Locate the cell with the specified text and output its [X, Y] center coordinate. 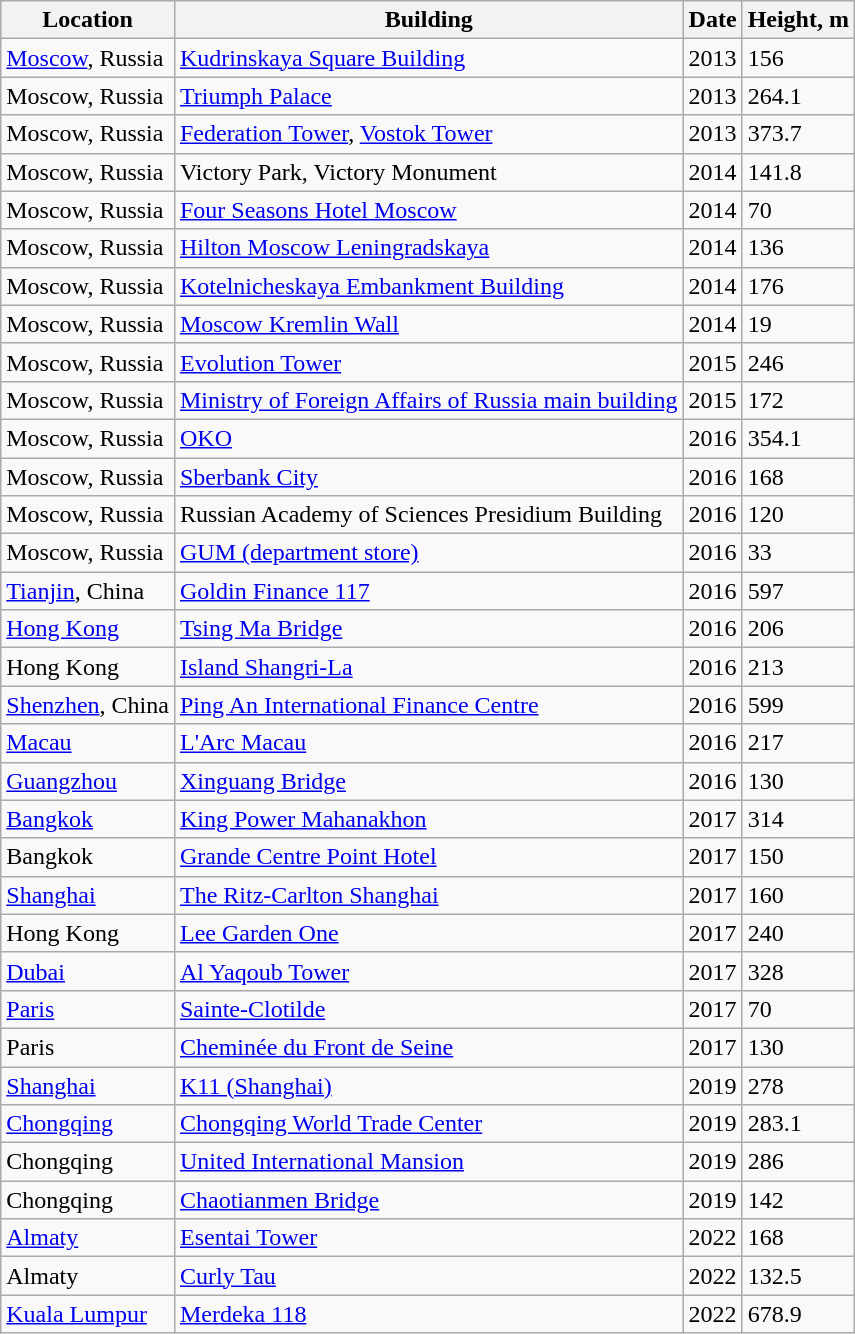
King Power Mahanakhon [428, 819]
United International Mansion [428, 1162]
Grande Centre Point Hotel [428, 857]
The Ritz-Carlton Shanghai [428, 895]
206 [798, 629]
Guangzhou [88, 781]
Tianjin, China [88, 591]
Macau [88, 743]
599 [798, 705]
Location [88, 20]
Xinguang Bridge [428, 781]
246 [798, 362]
Russian Academy of Sciences Presidium Building [428, 515]
Chongqing World Trade Center [428, 1124]
K11 (Shanghai) [428, 1085]
328 [798, 971]
160 [798, 895]
Triumph Palace [428, 96]
141.8 [798, 172]
213 [798, 667]
Federation Tower, Vostok Tower [428, 134]
Evolution Tower [428, 362]
217 [798, 743]
172 [798, 400]
Shenzhen, China [88, 705]
33 [798, 553]
Cheminée du Front de Seine [428, 1047]
156 [798, 58]
Height, m [798, 20]
150 [798, 857]
L'Arc Macau [428, 743]
19 [798, 324]
Curly Tau [428, 1276]
240 [798, 933]
132.5 [798, 1276]
373.7 [798, 134]
Kotelnicheskaya Embankment Building [428, 286]
Hilton Moscow Leningradskaya [428, 248]
Date [712, 20]
Chaotianmen Bridge [428, 1200]
Moscow Kremlin Wall [428, 324]
Lee Garden One [428, 933]
354.1 [798, 438]
Four Seasons Hotel Moscow [428, 210]
120 [798, 515]
Kuala Lumpur [88, 1314]
Goldin Finance 117 [428, 591]
Building [428, 20]
Ping An International Finance Centre [428, 705]
Merdeka 118 [428, 1314]
Kudrinskaya Square Building [428, 58]
GUM (department store) [428, 553]
264.1 [798, 96]
283.1 [798, 1124]
314 [798, 819]
Sberbank City [428, 477]
Tsing Ma Bridge [428, 629]
Esentai Tower [428, 1238]
678.9 [798, 1314]
OKO [428, 438]
136 [798, 248]
Island Shangri-La [428, 667]
Victory Park, Victory Monument [428, 172]
176 [798, 286]
278 [798, 1085]
597 [798, 591]
Al Yaqoub Tower [428, 971]
Ministry of Foreign Affairs of Russia main building [428, 400]
Sainte-Clotilde [428, 1009]
286 [798, 1162]
142 [798, 1200]
Dubai [88, 971]
